Detect which cell encompasses the target text, then output its (x, y) center coordinate. 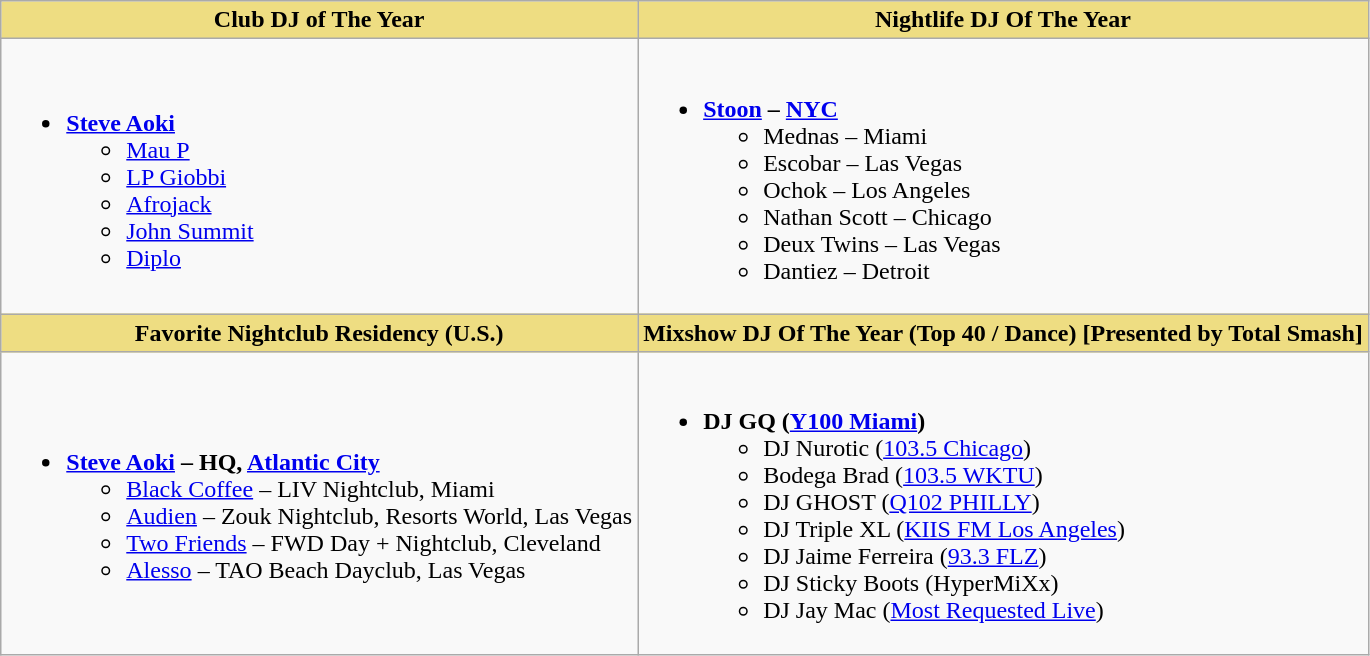
Favorite Nightclub Residency (U.S.) (320, 333)
Mixshow DJ Of The Year (Top 40 / Dance) [Presented by Total Smash] (1004, 333)
Club DJ of The Year (320, 20)
Stoon – NYCMednas – MiamiEscobar – Las VegasOchok – Los AngelesNathan Scott – ChicagoDeux Twins – Las VegasDantiez – Detroit (1004, 176)
Steve AokiMau PLP GiobbiAfrojackJohn SummitDiplo (320, 176)
Nightlife DJ Of The Year (1004, 20)
